Output the (x, y) coordinate of the center of the cell containing the given text.  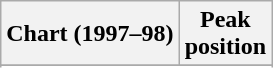
Peakposition (225, 34)
Chart (1997–98) (90, 34)
